Provide the (X, Y) coordinate of the cell's center where the given text is located.  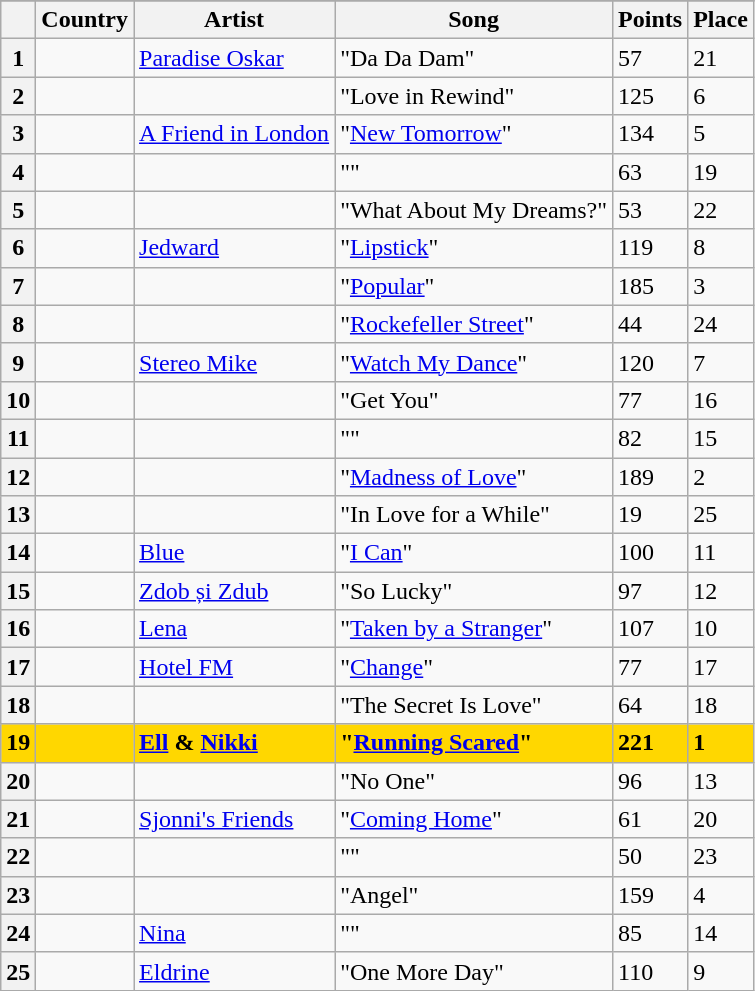
"Lipstick" (474, 248)
Place (721, 20)
Zdob și Zdub (234, 591)
57 (650, 58)
"Get You" (474, 400)
110 (650, 971)
44 (650, 324)
Ell & Nikki (234, 743)
"Running Scared" (474, 743)
Paradise Oskar (234, 58)
"Popular" (474, 286)
Hotel FM (234, 667)
53 (650, 210)
125 (650, 96)
"Rockefeller Street" (474, 324)
61 (650, 819)
119 (650, 248)
Points (650, 20)
134 (650, 134)
Blue (234, 553)
Eldrine (234, 971)
"Madness of Love" (474, 477)
Jedward (234, 248)
64 (650, 705)
Country (85, 20)
107 (650, 629)
189 (650, 477)
63 (650, 172)
Sjonni's Friends (234, 819)
"The Secret Is Love" (474, 705)
"In Love for a While" (474, 515)
Stereo Mike (234, 362)
"What About My Dreams?" (474, 210)
185 (650, 286)
159 (650, 895)
"Love in Rewind" (474, 96)
Artist (234, 20)
"Taken by a Stranger" (474, 629)
"Change" (474, 667)
"Coming Home" (474, 819)
50 (650, 857)
85 (650, 933)
97 (650, 591)
221 (650, 743)
100 (650, 553)
"One More Day" (474, 971)
A Friend in London (234, 134)
"So Lucky" (474, 591)
"Watch My Dance" (474, 362)
Nina (234, 933)
96 (650, 781)
82 (650, 438)
Lena (234, 629)
Song (474, 20)
"I Can" (474, 553)
"Da Da Dam" (474, 58)
120 (650, 362)
"New Tomorrow" (474, 134)
"No One" (474, 781)
"Angel" (474, 895)
